For the text-containing cell, return its midpoint in (X, Y) coordinate format. 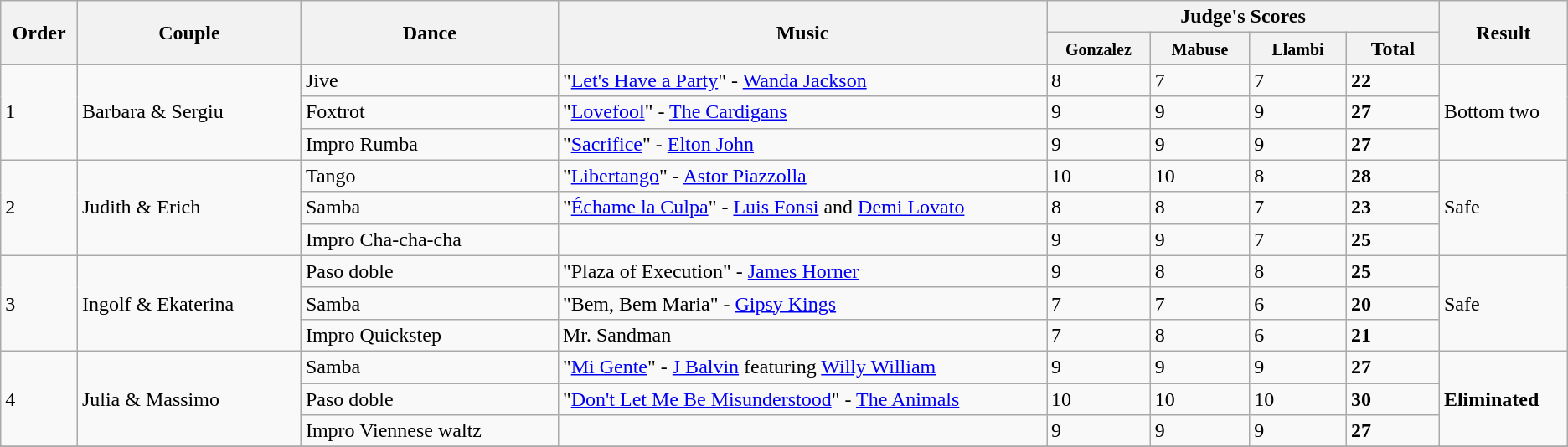
Impro Viennese waltz (429, 431)
Result (1503, 33)
21 (1392, 335)
"Don't Let Me Be Misunderstood" - The Animals (802, 399)
1 (39, 112)
Foxtrot (429, 112)
"Libertango" - Astor Piazzolla (802, 176)
23 (1392, 208)
Eliminated (1503, 398)
"Let's Have a Party" - Wanda Jackson (802, 80)
Mabuse (1199, 49)
28 (1392, 176)
Ingolf & Ekaterina (189, 303)
Tango (429, 176)
22 (1392, 80)
"Plaza of Execution" - James Horner (802, 271)
"Mi Gente" - J Balvin featuring Willy William (802, 367)
Total (1392, 49)
Impro Quickstep (429, 335)
Julia & Massimo (189, 398)
2 (39, 208)
Llambi (1298, 49)
Mr. Sandman (802, 335)
Judge's Scores (1243, 17)
Impro Rumba (429, 144)
3 (39, 303)
Gonzalez (1099, 49)
Music (802, 33)
20 (1392, 303)
30 (1392, 399)
Jive (429, 80)
"Échame la Culpa" - Luis Fonsi and Demi Lovato (802, 208)
Order (39, 33)
4 (39, 398)
Dance (429, 33)
Barbara & Sergiu (189, 112)
"Sacrifice" - Elton John (802, 144)
"Lovefool" - The Cardigans (802, 112)
Couple (189, 33)
Bottom two (1503, 112)
Impro Cha-cha-cha (429, 239)
"Bem, Bem Maria" - Gipsy Kings (802, 303)
Judith & Erich (189, 208)
